Identify which cell holds the provided text, then report its (X, Y) central coordinate. 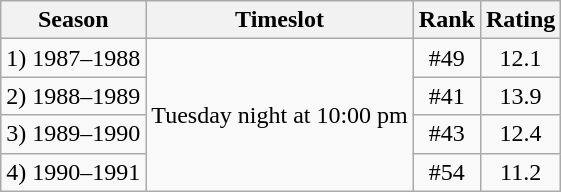
13.9 (520, 96)
Rating (520, 20)
1) 1987–1988 (74, 58)
#43 (446, 134)
11.2 (520, 172)
#49 (446, 58)
12.4 (520, 134)
#41 (446, 96)
4) 1990–1991 (74, 172)
2) 1988–1989 (74, 96)
Tuesday night at 10:00 pm (280, 115)
#54 (446, 172)
Season (74, 20)
Rank (446, 20)
3) 1989–1990 (74, 134)
Timeslot (280, 20)
12.1 (520, 58)
